Return [X, Y] of the center of cell containing provided text 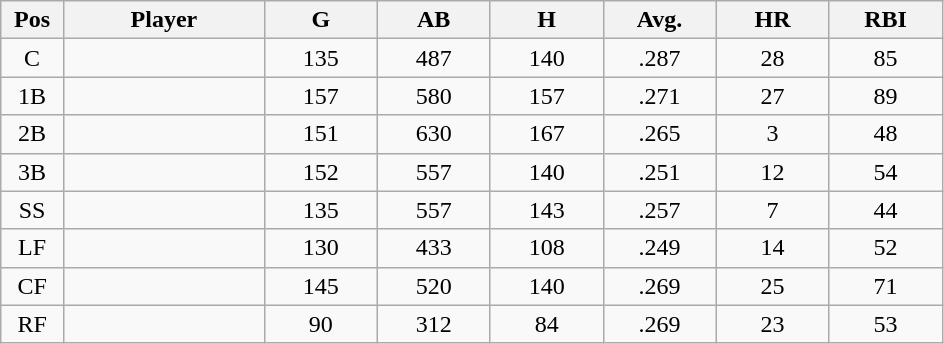
.257 [660, 210]
130 [320, 248]
312 [434, 324]
433 [434, 248]
23 [772, 324]
48 [886, 134]
.287 [660, 58]
RF [32, 324]
71 [886, 286]
53 [886, 324]
152 [320, 172]
520 [434, 286]
108 [546, 248]
167 [546, 134]
25 [772, 286]
89 [886, 96]
2B [32, 134]
27 [772, 96]
151 [320, 134]
.249 [660, 248]
630 [434, 134]
54 [886, 172]
3 [772, 134]
SS [32, 210]
G [320, 20]
Player [164, 20]
LF [32, 248]
Avg. [660, 20]
145 [320, 286]
Pos [32, 20]
C [32, 58]
AB [434, 20]
14 [772, 248]
85 [886, 58]
90 [320, 324]
12 [772, 172]
580 [434, 96]
RBI [886, 20]
44 [886, 210]
.251 [660, 172]
HR [772, 20]
.271 [660, 96]
1B [32, 96]
84 [546, 324]
CF [32, 286]
7 [772, 210]
H [546, 20]
3B [32, 172]
487 [434, 58]
52 [886, 248]
143 [546, 210]
.265 [660, 134]
28 [772, 58]
